For the text-containing cell, return its midpoint in (X, Y) coordinate format. 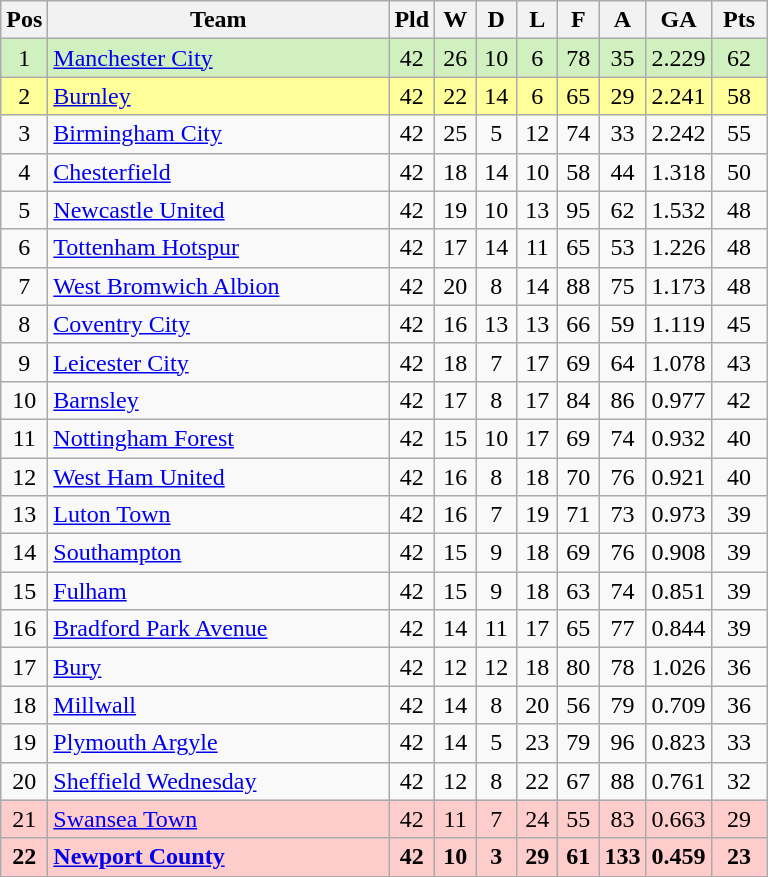
Leicester City (218, 362)
Swansea Town (218, 819)
0.761 (678, 781)
1.318 (678, 172)
61 (578, 857)
Millwall (218, 705)
44 (622, 172)
Tottenham Hotspur (218, 248)
24 (538, 819)
F (578, 20)
84 (578, 400)
Southampton (218, 553)
D (496, 20)
53 (622, 248)
0.932 (678, 438)
West Ham United (218, 477)
2.241 (678, 96)
1.026 (678, 667)
95 (578, 210)
25 (456, 134)
45 (739, 324)
0.663 (678, 819)
Bradford Park Avenue (218, 629)
1 (24, 58)
1.173 (678, 286)
1.078 (678, 362)
W (456, 20)
71 (578, 515)
Plymouth Argyle (218, 743)
21 (24, 819)
1.226 (678, 248)
Luton Town (218, 515)
West Bromwich Albion (218, 286)
35 (622, 58)
83 (622, 819)
1.119 (678, 324)
0.459 (678, 857)
2.229 (678, 58)
0.921 (678, 477)
Manchester City (218, 58)
56 (578, 705)
Nottingham Forest (218, 438)
73 (622, 515)
77 (622, 629)
2.242 (678, 134)
Pos (24, 20)
67 (578, 781)
133 (622, 857)
Birmingham City (218, 134)
2 (24, 96)
32 (739, 781)
Fulham (218, 591)
0.908 (678, 553)
0.709 (678, 705)
59 (622, 324)
Coventry City (218, 324)
0.844 (678, 629)
43 (739, 362)
Chesterfield (218, 172)
64 (622, 362)
86 (622, 400)
Newport County (218, 857)
Team (218, 20)
70 (578, 477)
Newcastle United (218, 210)
GA (678, 20)
Barnsley (218, 400)
0.977 (678, 400)
Burnley (218, 96)
Pts (739, 20)
66 (578, 324)
80 (578, 667)
Pld (412, 20)
4 (24, 172)
L (538, 20)
96 (622, 743)
Bury (218, 667)
63 (578, 591)
A (622, 20)
1.532 (678, 210)
75 (622, 286)
Sheffield Wednesday (218, 781)
0.823 (678, 743)
0.851 (678, 591)
50 (739, 172)
26 (456, 58)
0.973 (678, 515)
